Detect which cell encompasses the target text, then output its [x, y] center coordinate. 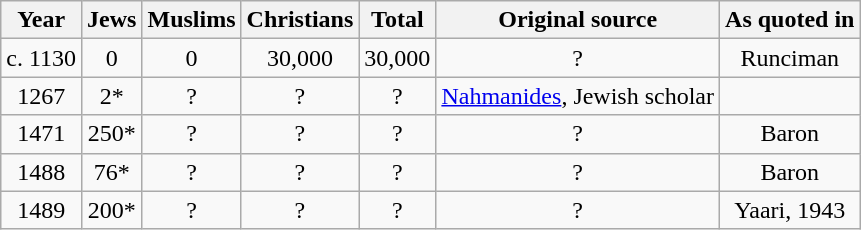
Total [398, 20]
Original source [578, 20]
Year [42, 20]
1471 [42, 134]
Nahmanides, Jewish scholar [578, 96]
2* [112, 96]
1267 [42, 96]
76* [112, 172]
c. 1130 [42, 58]
200* [112, 210]
Yaari, 1943 [790, 210]
Runciman [790, 58]
Christians [300, 20]
Jews [112, 20]
250* [112, 134]
Muslims [192, 20]
As quoted in [790, 20]
1489 [42, 210]
1488 [42, 172]
